Locate the cell with the specified text and output its (X, Y) center coordinate. 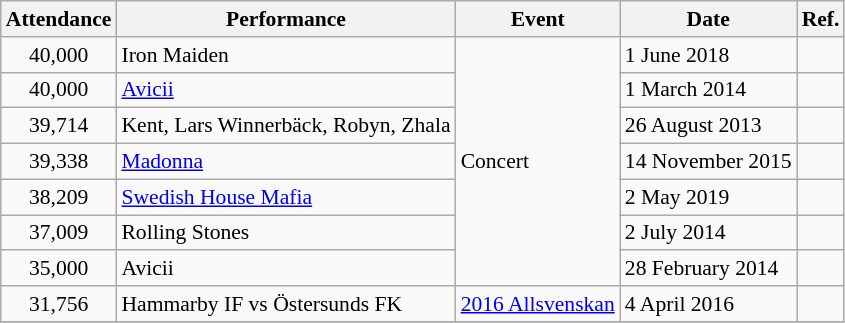
1 June 2018 (708, 55)
28 February 2014 (708, 269)
Rolling Stones (286, 233)
Event (538, 19)
1 March 2014 (708, 90)
14 November 2015 (708, 162)
Swedish House Mafia (286, 197)
26 August 2013 (708, 126)
31,756 (59, 304)
4 April 2016 (708, 304)
Hammarby IF vs Östersunds FK (286, 304)
38,209 (59, 197)
Performance (286, 19)
Concert (538, 162)
39,338 (59, 162)
Iron Maiden (286, 55)
Date (708, 19)
Attendance (59, 19)
39,714 (59, 126)
35,000 (59, 269)
Ref. (821, 19)
37,009 (59, 233)
Kent, Lars Winnerbäck, Robyn, Zhala (286, 126)
2 May 2019 (708, 197)
2 July 2014 (708, 233)
2016 Allsvenskan (538, 304)
Madonna (286, 162)
